Identify which cell holds the provided text, then report its (X, Y) central coordinate. 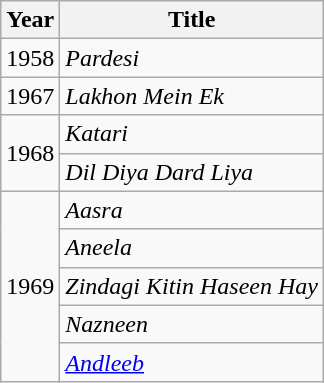
Aneela (192, 248)
Andleeb (192, 362)
Nazneen (192, 324)
1967 (30, 96)
Lakhon Mein Ek (192, 96)
Aasra (192, 210)
Year (30, 20)
Zindagi Kitin Haseen Hay (192, 286)
1969 (30, 286)
Title (192, 20)
1968 (30, 153)
1958 (30, 58)
Katari (192, 134)
Dil Diya Dard Liya (192, 172)
Pardesi (192, 58)
